Capture the cell that displays the provided text and extract its [x, y] central coordinate. 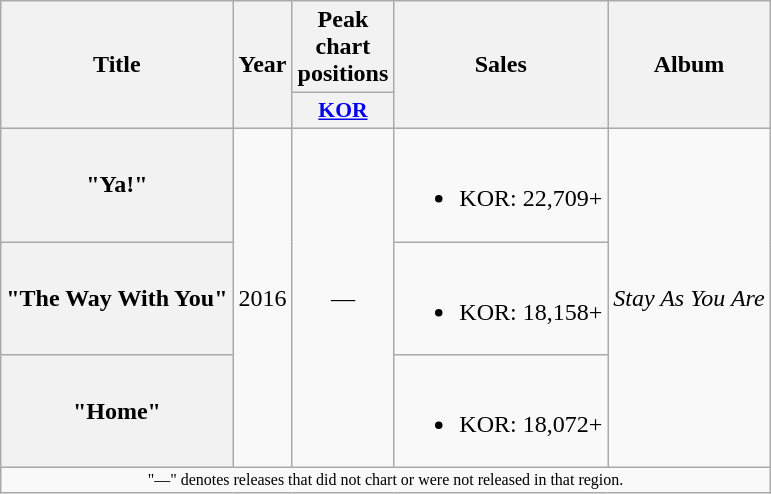
"Ya!" [117, 184]
Album [689, 65]
KOR: 18,158+ [501, 298]
KOR: 18,072+ [501, 412]
Title [117, 65]
Stay As You Are [689, 298]
"—" denotes releases that did not chart or were not released in that region. [386, 480]
KOR [343, 111]
"Home" [117, 412]
— [343, 298]
KOR: 22,709+ [501, 184]
Year [262, 65]
Peak chart positions [343, 47]
2016 [262, 298]
Sales [501, 65]
"The Way With You" [117, 298]
